Extract the [X, Y] coordinate from the center of the cell holding the provided text.  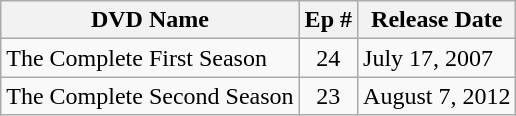
August 7, 2012 [437, 96]
Ep # [328, 20]
DVD Name [150, 20]
23 [328, 96]
Release Date [437, 20]
July 17, 2007 [437, 58]
The Complete First Season [150, 58]
The Complete Second Season [150, 96]
24 [328, 58]
